From the cell containing the given text, extract its center point as (x, y) coordinate. 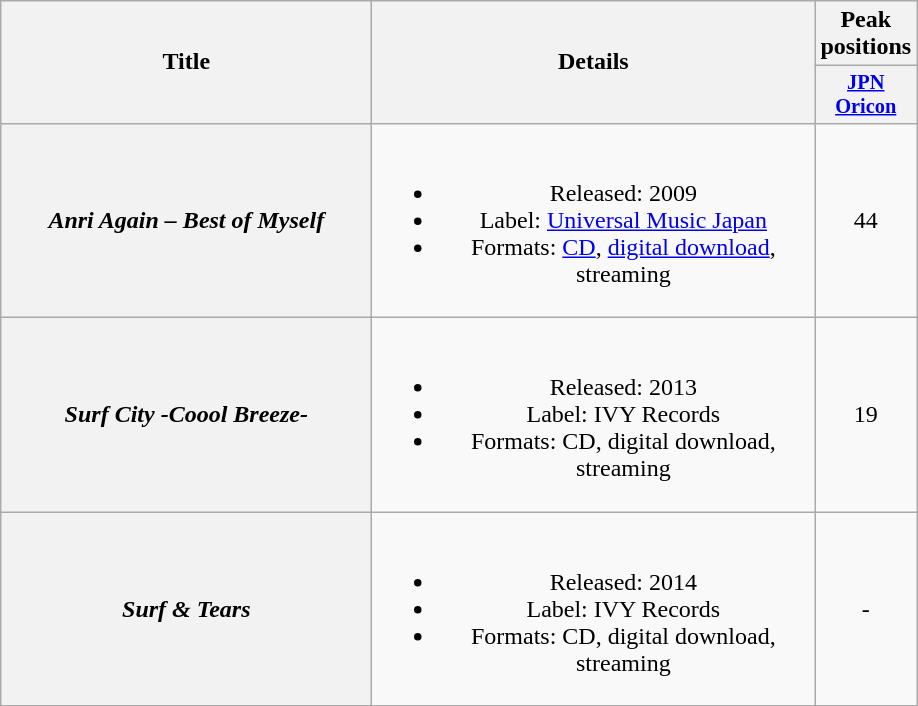
- (866, 609)
Surf City -Coool Breeze- (186, 415)
19 (866, 415)
Title (186, 62)
Released: 2013Label: IVY RecordsFormats: CD, digital download, streaming (594, 415)
44 (866, 220)
Peak positions (866, 34)
Released: 2009Label: Universal Music JapanFormats: CD, digital download, streaming (594, 220)
Details (594, 62)
Released: 2014Label: IVY RecordsFormats: CD, digital download, streaming (594, 609)
JPNOricon (866, 95)
Surf & Tears (186, 609)
Anri Again – Best of Myself (186, 220)
